Extract the [x, y] coordinate from the center of the cell holding the provided text.  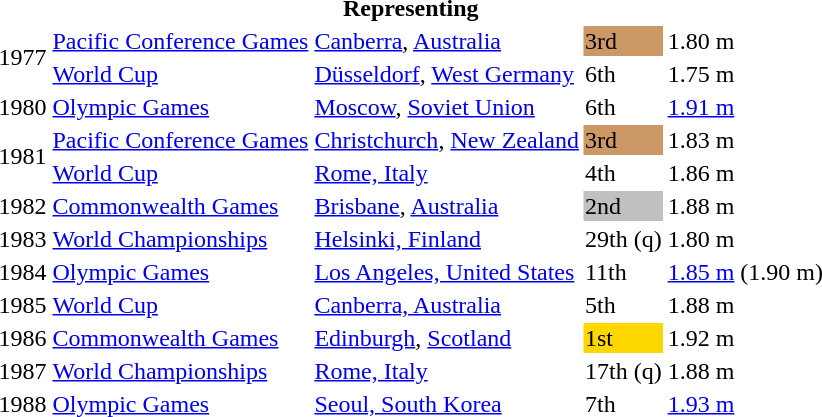
4th [623, 173]
2nd [623, 206]
Helsinki, Finland [447, 239]
11th [623, 272]
Christchurch, New Zealand [447, 140]
1st [623, 338]
Los Angeles, United States [447, 272]
29th (q) [623, 239]
Brisbane, Australia [447, 206]
5th [623, 305]
Düsseldorf, West Germany [447, 74]
Edinburgh, Scotland [447, 338]
Moscow, Soviet Union [447, 107]
17th (q) [623, 371]
